Locate the cell with the specified text and output its [x, y] center coordinate. 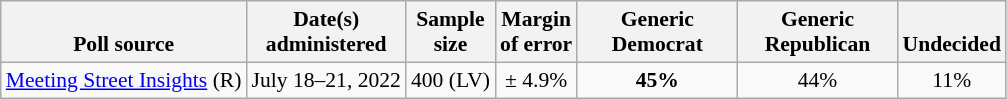
Undecided [952, 32]
Poll source [124, 32]
Marginof error [536, 32]
400 (LV) [450, 80]
45% [657, 80]
± 4.9% [536, 80]
Date(s)administered [326, 32]
GenericDemocrat [657, 32]
44% [817, 80]
Meeting Street Insights (R) [124, 80]
GenericRepublican [817, 32]
Samplesize [450, 32]
11% [952, 80]
July 18–21, 2022 [326, 80]
